Find where the given text appears and provide that cell's center as [x, y] coordinate. 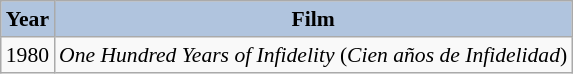
Year [28, 19]
Film [313, 19]
One Hundred Years of Infidelity (Cien años de Infidelidad) [313, 55]
1980 [28, 55]
